Provide the (x, y) coordinate of the cell's center where the given text is located.  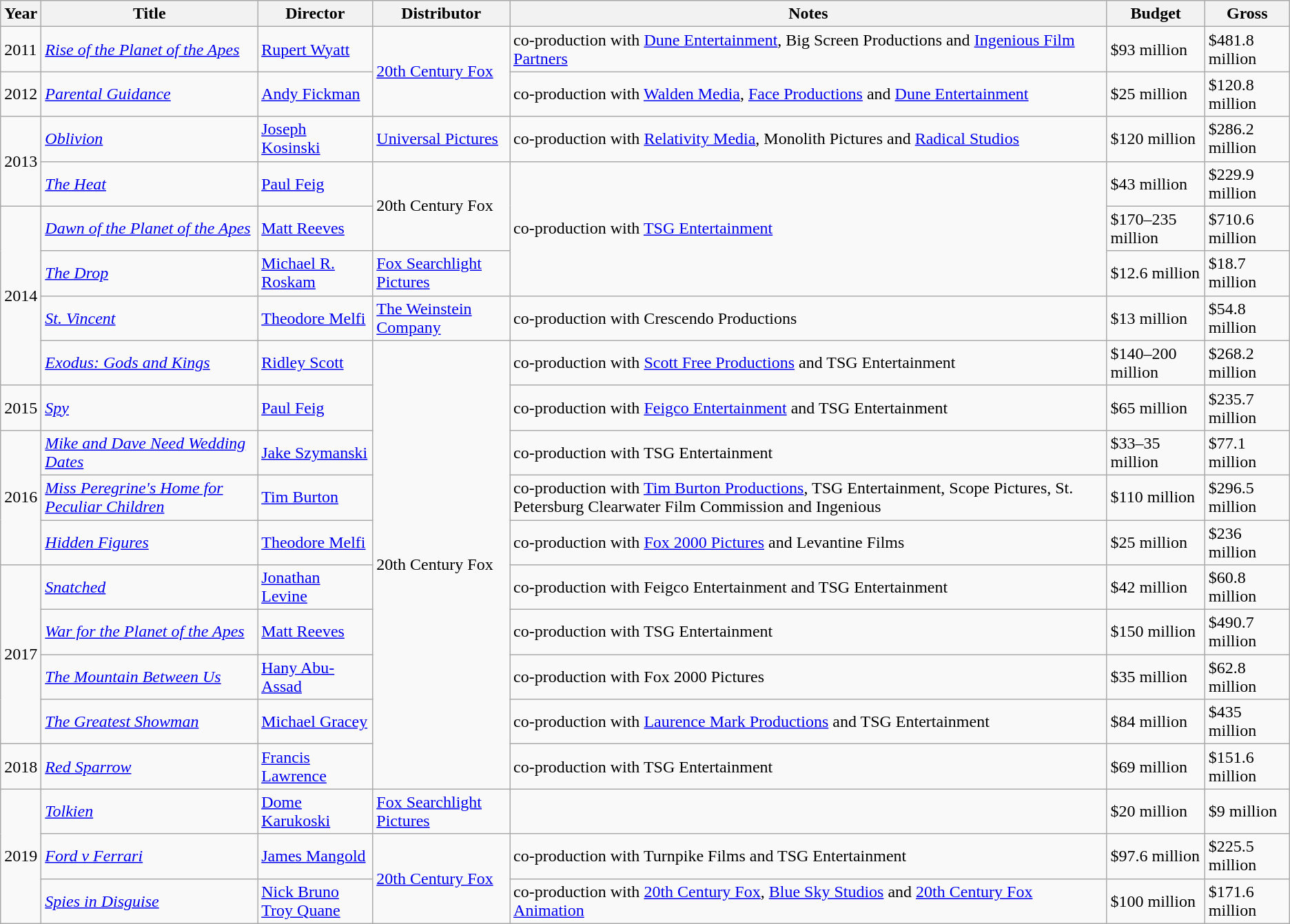
$170–235 million (1156, 229)
$236 million (1247, 542)
$490.7 million (1247, 633)
Hidden Figures (150, 542)
$481.8 million (1247, 50)
Joseph Kosinski (316, 139)
$171.6 million (1247, 901)
$235.7 million (1247, 408)
$268.2 million (1247, 362)
$60.8 million (1247, 587)
Spies in Disguise (150, 901)
$296.5 million (1247, 497)
$225.5 million (1247, 856)
St. Vincent (150, 318)
$54.8 million (1247, 318)
Andy Fickman (316, 94)
co-production with Relativity Media, Monolith Pictures and Radical Studios (809, 139)
$33–35 million (1156, 452)
Rupert Wyatt (316, 50)
$150 million (1156, 633)
Parental Guidance (150, 94)
Tolkien (150, 812)
Oblivion (150, 139)
co-production with Laurence Mark Productions and TSG Entertainment (809, 722)
Universal Pictures (441, 139)
2017 (21, 655)
Ridley Scott (316, 362)
The Greatest Showman (150, 722)
$43 million (1156, 183)
Rise of the Planet of the Apes (150, 50)
$62.8 million (1247, 677)
War for the Planet of the Apes (150, 633)
2016 (21, 497)
Nick BrunoTroy Quane (316, 901)
Jake Szymanski (316, 452)
$435 million (1247, 722)
Gross (1247, 14)
2013 (21, 161)
Jonathan Levine (316, 587)
co-production with Fox 2000 Pictures and Levantine Films (809, 542)
$12.6 million (1156, 273)
Ford v Ferrari (150, 856)
James Mangold (316, 856)
$110 million (1156, 497)
Snatched (150, 587)
2015 (21, 408)
$100 million (1156, 901)
$18.7 million (1247, 273)
Year (21, 14)
2011 (21, 50)
co-production with Tim Burton Productions, TSG Entertainment, Scope Pictures, St. Petersburg Clearwater Film Commission and Ingenious (809, 497)
The Heat (150, 183)
$710.6 million (1247, 229)
Miss Peregrine's Home for Peculiar Children (150, 497)
$13 million (1156, 318)
Hany Abu-Assad (316, 677)
Mike and Dave Need Wedding Dates (150, 452)
Francis Lawrence (316, 766)
Red Sparrow (150, 766)
Tim Burton (316, 497)
Notes (809, 14)
$9 million (1247, 812)
Title (150, 14)
Michael Gracey (316, 722)
2012 (21, 94)
Spy (150, 408)
$140–200 million (1156, 362)
co-production with Scott Free Productions and TSG Entertainment (809, 362)
Dawn of the Planet of the Apes (150, 229)
co-production with Dune Entertainment, Big Screen Productions and Ingenious Film Partners (809, 50)
$97.6 million (1156, 856)
co-production with Turnpike Films and TSG Entertainment (809, 856)
2019 (21, 856)
2018 (21, 766)
Distributor (441, 14)
$286.2 million (1247, 139)
The Weinstein Company (441, 318)
$120 million (1156, 139)
co-production with Crescendo Productions (809, 318)
$42 million (1156, 587)
co-production with 20th Century Fox, Blue Sky Studios and 20th Century Fox Animation (809, 901)
Exodus: Gods and Kings (150, 362)
$93 million (1156, 50)
Budget (1156, 14)
$69 million (1156, 766)
Michael R. Roskam (316, 273)
Dome Karukoski (316, 812)
2014 (21, 296)
$20 million (1156, 812)
co-production with Walden Media, Face Productions and Dune Entertainment (809, 94)
Director (316, 14)
$65 million (1156, 408)
The Drop (150, 273)
The Mountain Between Us (150, 677)
$35 million (1156, 677)
$151.6 million (1247, 766)
co-production with Fox 2000 Pictures (809, 677)
$120.8 million (1247, 94)
$84 million (1156, 722)
$229.9 million (1247, 183)
$77.1 million (1247, 452)
